For the text-containing cell, return its midpoint in [x, y] coordinate format. 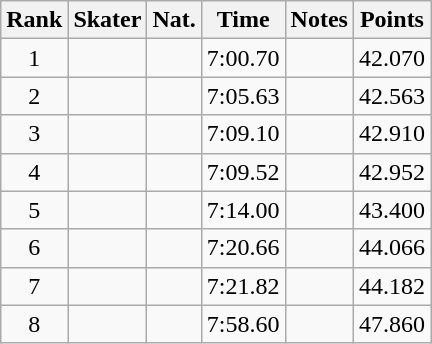
7:00.70 [243, 58]
2 [34, 96]
7:09.10 [243, 134]
7:20.66 [243, 248]
44.182 [392, 286]
7:05.63 [243, 96]
42.910 [392, 134]
Points [392, 20]
Skater [108, 20]
Notes [319, 20]
1 [34, 58]
7:21.82 [243, 286]
5 [34, 210]
43.400 [392, 210]
42.563 [392, 96]
3 [34, 134]
47.860 [392, 324]
Time [243, 20]
42.952 [392, 172]
Nat. [174, 20]
Rank [34, 20]
7 [34, 286]
8 [34, 324]
7:09.52 [243, 172]
7:58.60 [243, 324]
6 [34, 248]
42.070 [392, 58]
44.066 [392, 248]
7:14.00 [243, 210]
4 [34, 172]
